Return [x, y] of the center of cell containing provided text 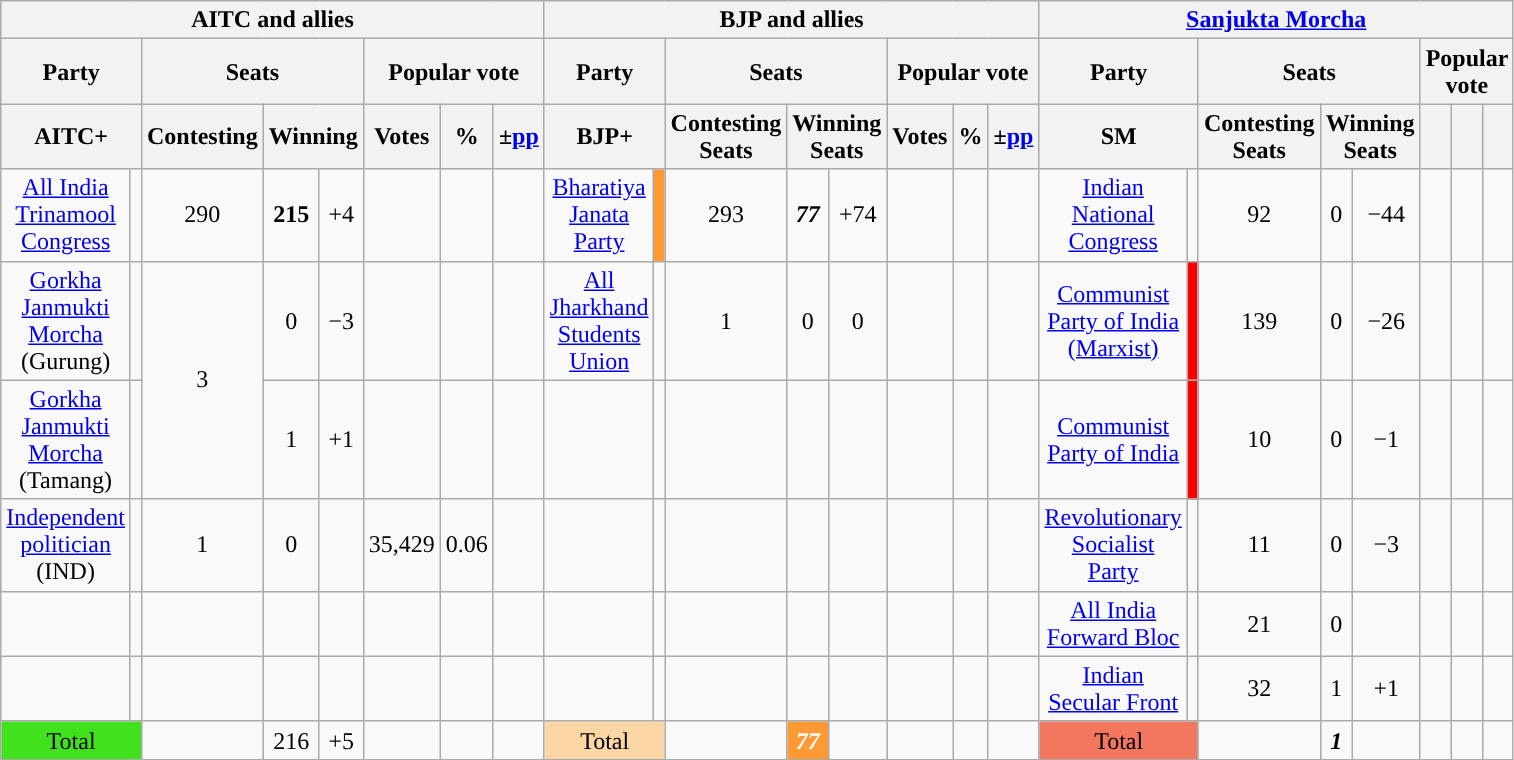
293 [726, 215]
216 [291, 740]
BJP+ [604, 136]
+4 [341, 215]
Revolutionary Socialist Party [1113, 545]
Bharatiya Janata Party [599, 215]
139 [1259, 320]
Indian National Congress [1113, 215]
215 [291, 215]
Gorkha Janmukti Morcha (Tamang) [66, 440]
Contesting [202, 136]
35,429 [402, 545]
−1 [1386, 440]
Sanjukta Morcha [1276, 20]
All India Trinamool Congress [66, 215]
32 [1259, 688]
Gorkha Janmukti Morcha (Gurung) [66, 320]
11 [1259, 545]
SM [1118, 136]
3 [202, 380]
Independent politician (IND) [66, 545]
All India Forward Bloc [1113, 624]
All Jharkhand Students Union [599, 320]
−26 [1386, 320]
21 [1259, 624]
Communist Party of India (Marxist) [1113, 320]
Winning [313, 136]
AITC and allies [273, 20]
92 [1259, 215]
AITC+ [72, 136]
0.06 [466, 545]
Indian Secular Front [1113, 688]
Communist Party of India [1113, 440]
10 [1259, 440]
290 [202, 215]
+5 [341, 740]
BJP and allies [792, 20]
−44 [1386, 215]
+74 [858, 215]
